Detect which cell encompasses the target text, then output its [X, Y] center coordinate. 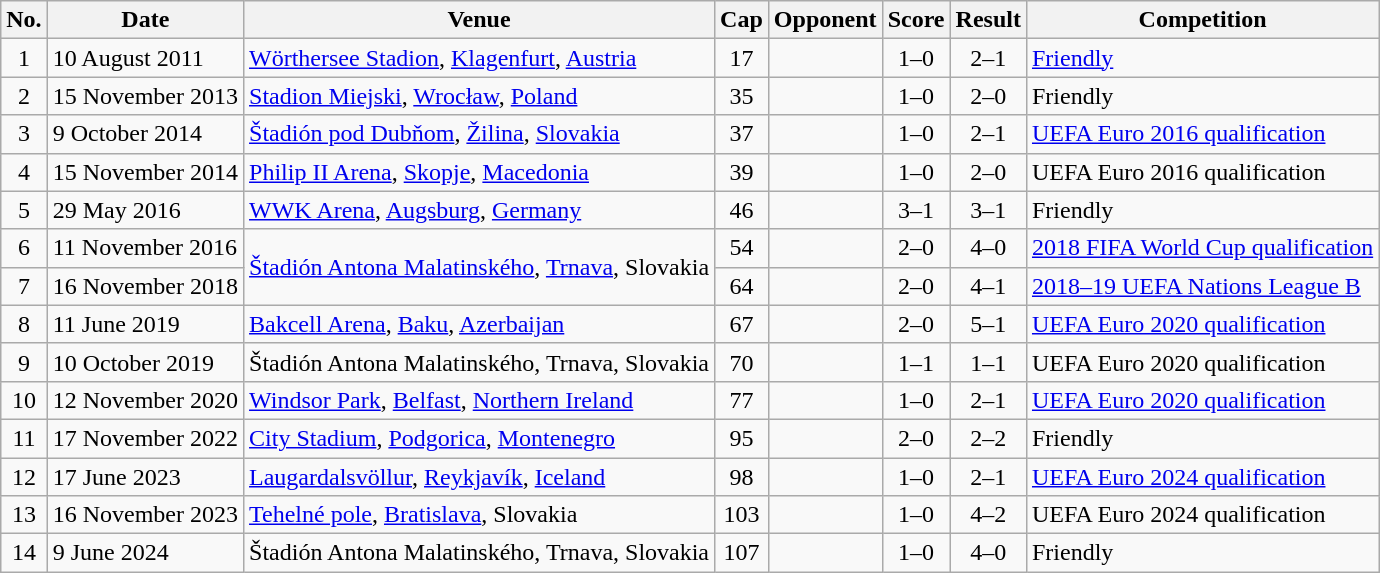
11 June 2019 [145, 324]
No. [24, 20]
Wörthersee Stadion, Klagenfurt, Austria [480, 58]
12 [24, 477]
15 November 2014 [145, 172]
11 November 2016 [145, 248]
Venue [480, 20]
77 [742, 400]
9 October 2014 [145, 134]
10 October 2019 [145, 362]
107 [742, 553]
95 [742, 438]
2018–19 UEFA Nations League B [1202, 286]
Windsor Park, Belfast, Northern Ireland [480, 400]
3 [24, 134]
17 November 2022 [145, 438]
67 [742, 324]
Opponent [825, 20]
17 June 2023 [145, 477]
70 [742, 362]
16 November 2023 [145, 515]
9 [24, 362]
5 [24, 210]
16 November 2018 [145, 286]
2–2 [988, 438]
39 [742, 172]
12 November 2020 [145, 400]
103 [742, 515]
37 [742, 134]
8 [24, 324]
2018 FIFA World Cup qualification [1202, 248]
Competition [1202, 20]
10 [24, 400]
1 [24, 58]
2 [24, 96]
98 [742, 477]
5–1 [988, 324]
11 [24, 438]
Štadión pod Dubňom, Žilina, Slovakia [480, 134]
54 [742, 248]
Result [988, 20]
Score [916, 20]
WWK Arena, Augsburg, Germany [480, 210]
13 [24, 515]
4–1 [988, 286]
7 [24, 286]
6 [24, 248]
46 [742, 210]
64 [742, 286]
17 [742, 58]
10 August 2011 [145, 58]
9 June 2024 [145, 553]
29 May 2016 [145, 210]
Laugardalsvöllur, Reykjavík, Iceland [480, 477]
35 [742, 96]
Philip II Arena, Skopje, Macedonia [480, 172]
14 [24, 553]
Date [145, 20]
Bakcell Arena, Baku, Azerbaijan [480, 324]
Tehelné pole, Bratislava, Slovakia [480, 515]
4 [24, 172]
City Stadium, Podgorica, Montenegro [480, 438]
4–2 [988, 515]
Cap [742, 20]
15 November 2013 [145, 96]
Stadion Miejski, Wrocław, Poland [480, 96]
